Return [x, y] of the center of cell containing provided text 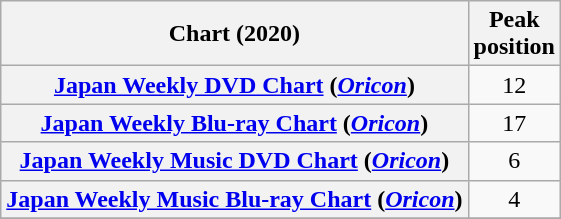
12 [514, 85]
Japan Weekly Music DVD Chart (Oricon) [234, 161]
Japan Weekly Blu-ray Chart (Oricon) [234, 123]
Chart (2020) [234, 34]
Peakposition [514, 34]
17 [514, 123]
Japan Weekly DVD Chart (Oricon) [234, 85]
6 [514, 161]
4 [514, 199]
Japan Weekly Music Blu-ray Chart (Oricon) [234, 199]
